Provide the [x, y] coordinate of the cell's center where the given text is located.  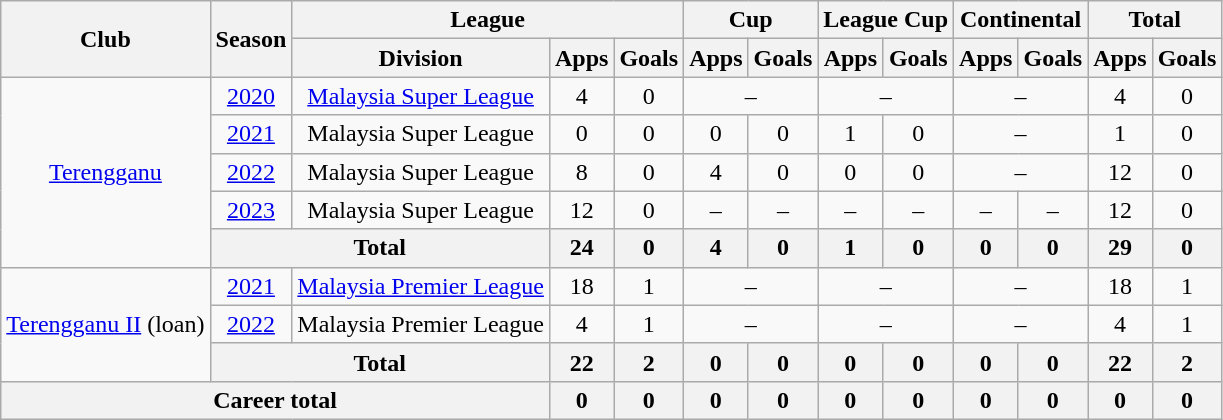
Club [106, 39]
Cup [751, 20]
29 [1120, 248]
Terengganu II (loan) [106, 324]
Continental [1021, 20]
League [488, 20]
2020 [251, 96]
League Cup [886, 20]
Career total [276, 400]
Season [251, 39]
Division [421, 58]
8 [581, 172]
2023 [251, 210]
24 [581, 248]
Terengganu [106, 172]
